For the text-containing cell, return its midpoint in (X, Y) coordinate format. 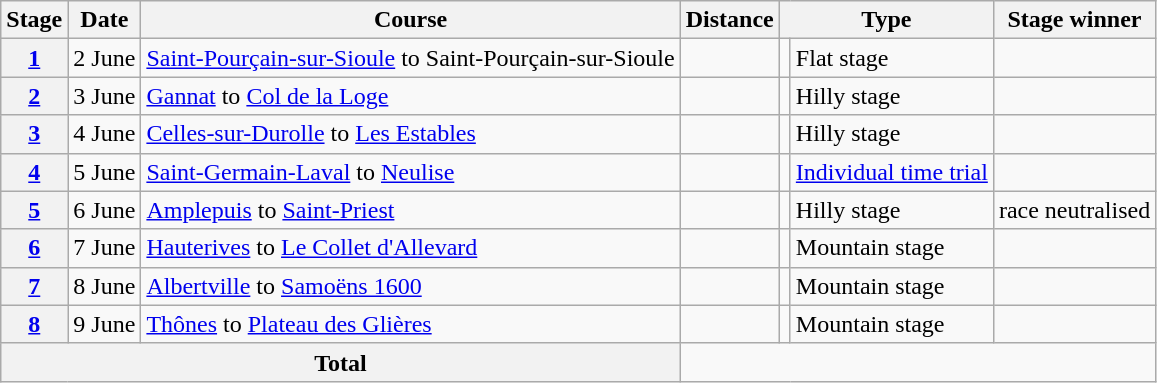
Course (410, 20)
Distance (730, 20)
Thônes to Plateau des Glières (410, 324)
9 June (104, 324)
race neutralised (1074, 210)
Individual time trial (892, 172)
8 (34, 324)
4 June (104, 134)
Amplepuis to Saint-Priest (410, 210)
Type (886, 20)
5 (34, 210)
4 (34, 172)
Albertville to Samoëns 1600 (410, 286)
3 June (104, 96)
Stage winner (1074, 20)
5 June (104, 172)
6 June (104, 210)
7 June (104, 248)
8 June (104, 286)
Total (340, 362)
Hauterives to Le Collet d'Allevard (410, 248)
1 (34, 58)
Flat stage (892, 58)
Date (104, 20)
Celles-sur-Durolle to Les Estables (410, 134)
2 June (104, 58)
Stage (34, 20)
2 (34, 96)
Saint-Pourçain-sur-Sioule to Saint-Pourçain-sur-Sioule (410, 58)
3 (34, 134)
Gannat to Col de la Loge (410, 96)
7 (34, 286)
6 (34, 248)
Saint-Germain-Laval to Neulise (410, 172)
